Detect which cell encompasses the target text, then output its [X, Y] center coordinate. 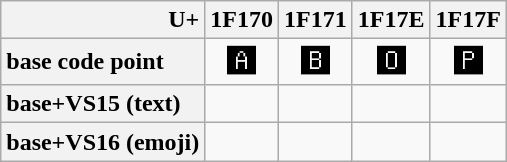
base+VS16 (emoji) [103, 142]
1F170 [242, 20]
🅰 [242, 62]
1F17F [468, 20]
1F17E [391, 20]
🅱 [316, 62]
U+ [103, 20]
base+VS15 (text) [103, 104]
1F171 [316, 20]
🅿 [468, 62]
🅾 [391, 62]
base code point [103, 62]
